Search for the cell housing the specified text and yield its [x, y] center coordinate. 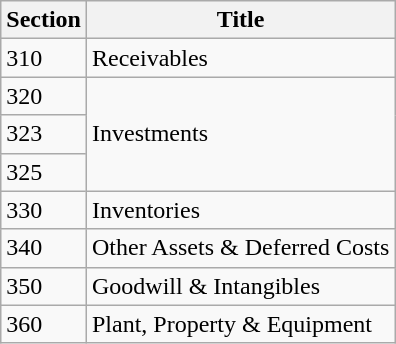
323 [44, 134]
Inventories [240, 210]
Title [240, 20]
360 [44, 324]
Investments [240, 134]
330 [44, 210]
320 [44, 96]
Other Assets & Deferred Costs [240, 248]
325 [44, 172]
310 [44, 58]
Goodwill & Intangibles [240, 286]
Receivables [240, 58]
350 [44, 286]
Plant, Property & Equipment [240, 324]
Section [44, 20]
340 [44, 248]
